Pinpoint the cell where the given text exists, returning its [X, Y] midpoint coordinate. 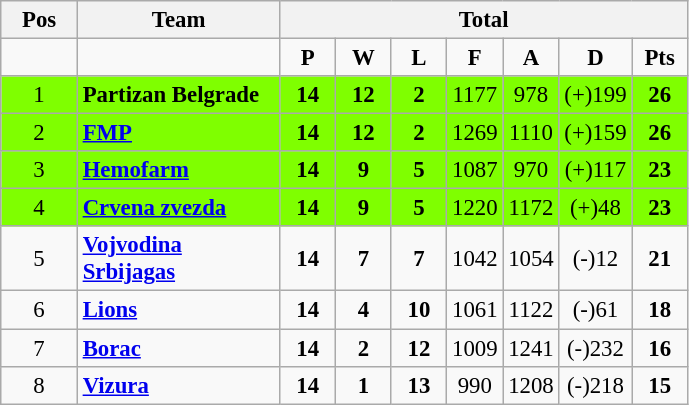
1061 [475, 310]
1269 [475, 133]
10 [419, 310]
21 [660, 258]
(-)232 [596, 348]
Team [178, 20]
W [364, 58]
1177 [475, 95]
(+)117 [596, 170]
1208 [531, 385]
16 [660, 348]
8 [40, 385]
978 [531, 95]
Vojvodina Srbijagas [178, 258]
Partizan Belgrade [178, 95]
(-)12 [596, 258]
1241 [531, 348]
(-)61 [596, 310]
13 [419, 385]
D [596, 58]
A [531, 58]
6 [40, 310]
FMP [178, 133]
(+)159 [596, 133]
(-)218 [596, 385]
15 [660, 385]
P [308, 58]
Vizura [178, 385]
F [475, 58]
(+)199 [596, 95]
1172 [531, 208]
1122 [531, 310]
1042 [475, 258]
L [419, 58]
Pts [660, 58]
1054 [531, 258]
Total [484, 20]
Pos [40, 20]
3 [40, 170]
Hemofarm [178, 170]
Lions [178, 310]
990 [475, 385]
Crvena zvezda [178, 208]
Borac [178, 348]
1009 [475, 348]
18 [660, 310]
1220 [475, 208]
970 [531, 170]
(+)48 [596, 208]
1110 [531, 133]
1087 [475, 170]
